Search for the cell housing the specified text and yield its (x, y) center coordinate. 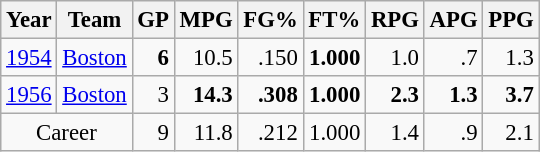
FG% (270, 20)
MPG (206, 20)
2.3 (396, 95)
2.1 (511, 133)
.7 (454, 58)
1.4 (396, 133)
APG (454, 20)
1954 (29, 58)
1.0 (396, 58)
10.5 (206, 58)
11.8 (206, 133)
1956 (29, 95)
9 (153, 133)
.150 (270, 58)
GP (153, 20)
RPG (396, 20)
Team (94, 20)
6 (153, 58)
Career (66, 133)
Year (29, 20)
.212 (270, 133)
FT% (334, 20)
.9 (454, 133)
3 (153, 95)
.308 (270, 95)
14.3 (206, 95)
3.7 (511, 95)
PPG (511, 20)
